Determine the [X, Y] coordinate at the center of the cell enclosing the given text.  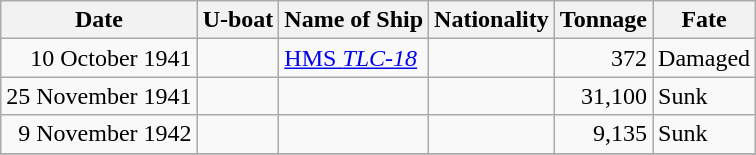
9 November 1942 [99, 134]
31,100 [603, 96]
25 November 1941 [99, 96]
Nationality [492, 20]
U-boat [238, 20]
Date [99, 20]
HMS TLC-18 [354, 58]
9,135 [603, 134]
Fate [704, 20]
372 [603, 58]
10 October 1941 [99, 58]
Tonnage [603, 20]
Name of Ship [354, 20]
Damaged [704, 58]
